Locate the cell with the specified text and output its [x, y] center coordinate. 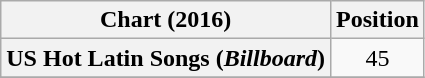
Chart (2016) [166, 20]
45 [378, 58]
Position [378, 20]
US Hot Latin Songs (Billboard) [166, 58]
